Search for the cell housing the specified text and yield its (x, y) center coordinate. 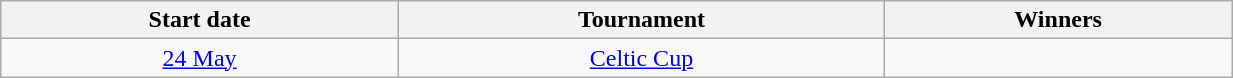
Start date (200, 20)
Celtic Cup (641, 58)
Tournament (641, 20)
Winners (1058, 20)
24 May (200, 58)
